Return [X, Y] of the center of cell containing provided text 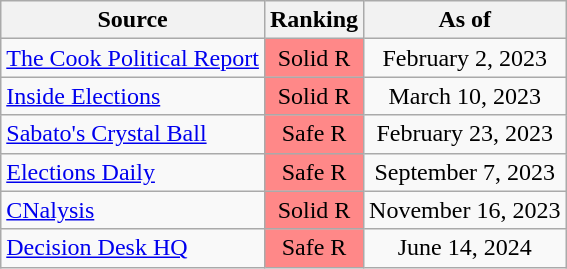
March 10, 2023 [465, 96]
Inside Elections [133, 96]
February 23, 2023 [465, 134]
As of [465, 20]
Source [133, 20]
June 14, 2024 [465, 248]
CNalysis [133, 210]
Decision Desk HQ [133, 248]
The Cook Political Report [133, 58]
February 2, 2023 [465, 58]
Elections Daily [133, 172]
Sabato's Crystal Ball [133, 134]
September 7, 2023 [465, 172]
November 16, 2023 [465, 210]
Ranking [314, 20]
